Output the (x, y) coordinate of the center of the cell containing the given text.  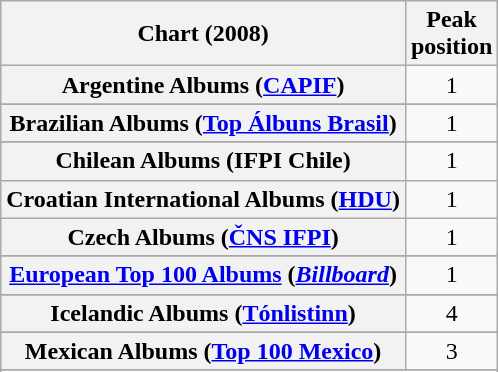
Argentine Albums (CAPIF) (204, 85)
Brazilian Albums (Top Álbuns Brasil) (204, 123)
Mexican Albums (Top 100 Mexico) (204, 351)
Chart (2008) (204, 34)
3 (451, 351)
Peakposition (451, 34)
Chilean Albums (IFPI Chile) (204, 161)
4 (451, 313)
Croatian International Albums (HDU) (204, 199)
European Top 100 Albums (Billboard) (204, 275)
Czech Albums (ČNS IFPI) (204, 237)
Icelandic Albums (Tónlistinn) (204, 313)
